Return the (x, y) coordinate for the center point of the cell that contains the specified text.  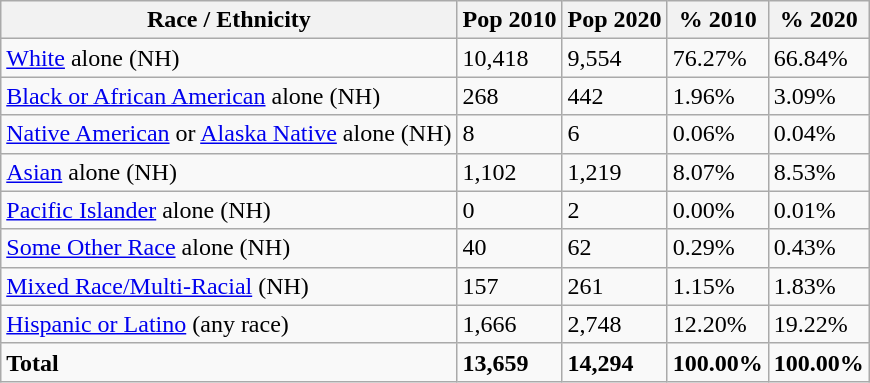
2 (614, 210)
Some Other Race alone (NH) (229, 248)
0.04% (818, 134)
1,102 (510, 172)
Asian alone (NH) (229, 172)
Pacific Islander alone (NH) (229, 210)
8 (510, 134)
1.15% (718, 286)
Pop 2020 (614, 20)
76.27% (718, 58)
261 (614, 286)
13,659 (510, 362)
% 2020 (818, 20)
0.06% (718, 134)
% 2010 (718, 20)
268 (510, 96)
40 (510, 248)
Hispanic or Latino (any race) (229, 324)
1,666 (510, 324)
14,294 (614, 362)
9,554 (614, 58)
10,418 (510, 58)
19.22% (818, 324)
12.20% (718, 324)
6 (614, 134)
8.53% (818, 172)
0.01% (818, 210)
Native American or Alaska Native alone (NH) (229, 134)
White alone (NH) (229, 58)
1.96% (718, 96)
1,219 (614, 172)
62 (614, 248)
66.84% (818, 58)
8.07% (718, 172)
Total (229, 362)
1.83% (818, 286)
2,748 (614, 324)
Pop 2010 (510, 20)
3.09% (818, 96)
0.43% (818, 248)
442 (614, 96)
0.29% (718, 248)
Race / Ethnicity (229, 20)
157 (510, 286)
0.00% (718, 210)
Black or African American alone (NH) (229, 96)
Mixed Race/Multi-Racial (NH) (229, 286)
0 (510, 210)
